Return the (x, y) coordinate for the center point of the cell that contains the specified text.  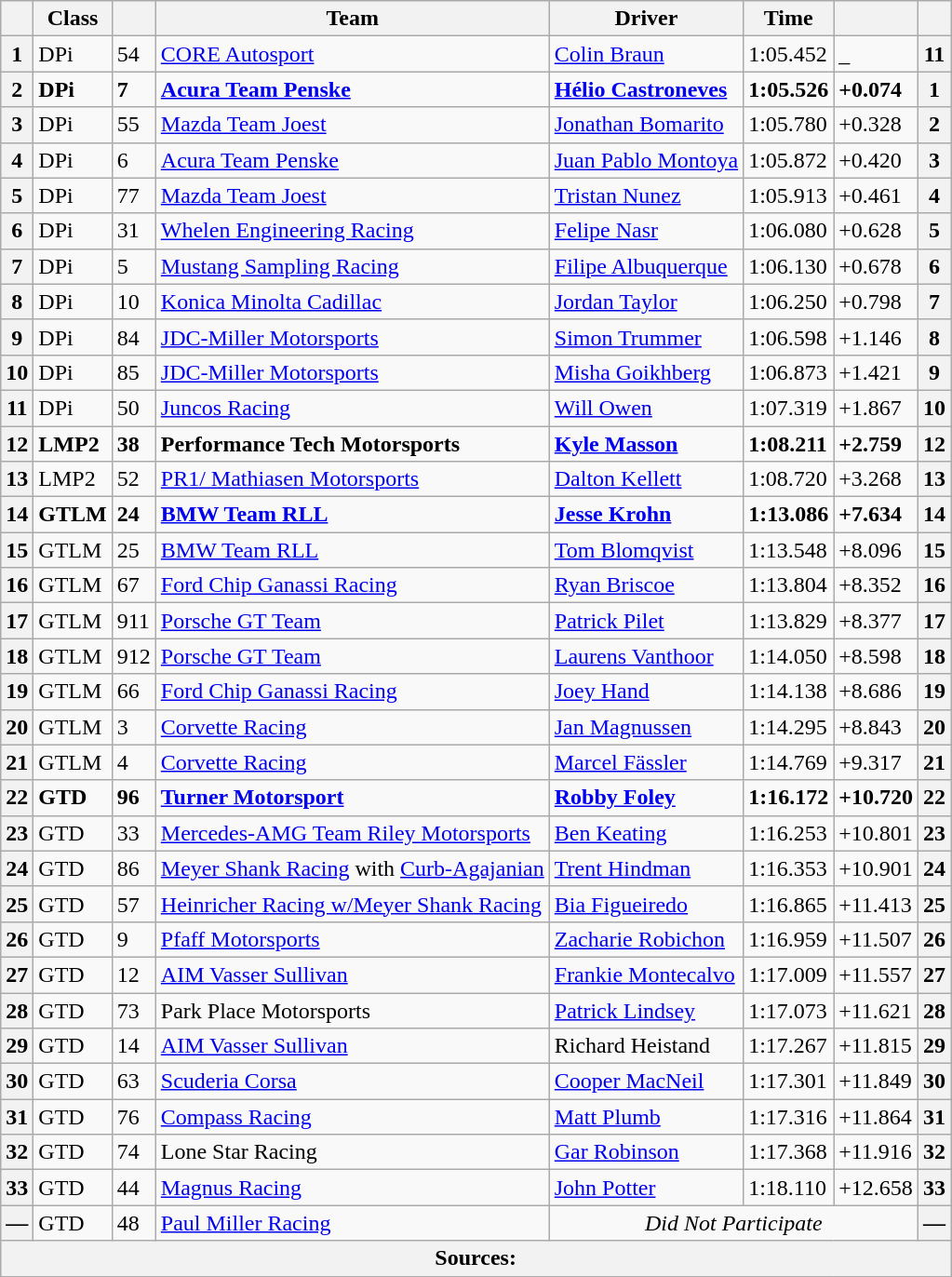
Heinricher Racing w/Meyer Shank Racing (352, 904)
1:17.267 (789, 1046)
+8.598 (877, 656)
1:18.110 (789, 1188)
1:14.138 (789, 692)
1:05.526 (789, 89)
Richard Heistand (646, 1046)
+0.678 (877, 266)
Ryan Briscoe (646, 585)
+11.849 (877, 1082)
+10.901 (877, 868)
Tom Blomqvist (646, 550)
1:05.913 (789, 195)
+7.634 (877, 515)
1:13.829 (789, 621)
57 (134, 904)
52 (134, 479)
+11.413 (877, 904)
1:08.720 (789, 479)
Mustang Sampling Racing (352, 266)
Colin Braun (646, 54)
Laurens Vanthoor (646, 656)
Lone Star Racing (352, 1152)
912 (134, 656)
1:06.250 (789, 302)
Scuderia Corsa (352, 1082)
44 (134, 1188)
1:13.804 (789, 585)
+8.686 (877, 692)
+8.096 (877, 550)
+9.317 (877, 762)
1:06.080 (789, 231)
Jesse Krohn (646, 515)
Gar Robinson (646, 1152)
Felipe Nasr (646, 231)
+0.628 (877, 231)
1:14.050 (789, 656)
+0.461 (877, 195)
Magnus Racing (352, 1188)
84 (134, 337)
_ (877, 54)
1:17.368 (789, 1152)
Matt Plumb (646, 1117)
1:17.009 (789, 975)
+2.759 (877, 444)
Cooper MacNeil (646, 1082)
1:05.872 (789, 160)
55 (134, 125)
1:08.211 (789, 444)
1:14.295 (789, 727)
1:17.316 (789, 1117)
1:14.769 (789, 762)
Hélio Castroneves (646, 89)
66 (134, 692)
+8.843 (877, 727)
85 (134, 372)
1:07.319 (789, 408)
+11.557 (877, 975)
Dalton Kellett (646, 479)
1:13.086 (789, 515)
Performance Tech Motorsports (352, 444)
Jordan Taylor (646, 302)
Trent Hindman (646, 868)
1:16.353 (789, 868)
Turner Motorsport (352, 798)
PR1/ Mathiasen Motorsports (352, 479)
Bia Figueiredo (646, 904)
67 (134, 585)
Robby Foley (646, 798)
+11.864 (877, 1117)
Mercedes-AMG Team Riley Motorsports (352, 833)
Kyle Masson (646, 444)
+1.867 (877, 408)
+12.658 (877, 1188)
Sources: (476, 1258)
+10.801 (877, 833)
73 (134, 1010)
+1.421 (877, 372)
+0.798 (877, 302)
911 (134, 621)
John Potter (646, 1188)
48 (134, 1223)
+1.146 (877, 337)
Misha Goikhberg (646, 372)
+11.916 (877, 1152)
+0.420 (877, 160)
Zacharie Robichon (646, 939)
Juncos Racing (352, 408)
76 (134, 1117)
Ben Keating (646, 833)
77 (134, 195)
38 (134, 444)
Whelen Engineering Racing (352, 231)
Simon Trummer (646, 337)
+10.720 (877, 798)
1:17.073 (789, 1010)
1:05.452 (789, 54)
Time (789, 19)
+11.507 (877, 939)
Frankie Montecalvo (646, 975)
Compass Racing (352, 1117)
+11.815 (877, 1046)
+11.621 (877, 1010)
Konica Minolta Cadillac (352, 302)
1:16.865 (789, 904)
1:06.873 (789, 372)
+0.074 (877, 89)
Patrick Pilet (646, 621)
Will Owen (646, 408)
+8.352 (877, 585)
96 (134, 798)
+8.377 (877, 621)
1:16.253 (789, 833)
+3.268 (877, 479)
Marcel Fässler (646, 762)
Juan Pablo Montoya (646, 160)
Patrick Lindsey (646, 1010)
Jonathan Bomarito (646, 125)
54 (134, 54)
Tristan Nunez (646, 195)
Driver (646, 19)
Paul Miller Racing (352, 1223)
Meyer Shank Racing with Curb-Agajanian (352, 868)
86 (134, 868)
Park Place Motorsports (352, 1010)
74 (134, 1152)
1:16.959 (789, 939)
CORE Autosport (352, 54)
1:05.780 (789, 125)
1:17.301 (789, 1082)
1:06.598 (789, 337)
+0.328 (877, 125)
Filipe Albuquerque (646, 266)
50 (134, 408)
63 (134, 1082)
1:06.130 (789, 266)
Jan Magnussen (646, 727)
1:16.172 (789, 798)
Team (352, 19)
Joey Hand (646, 692)
Class (73, 19)
Did Not Participate (733, 1223)
1:13.548 (789, 550)
Pfaff Motorsports (352, 939)
